Detect which cell encompasses the target text, then output its [x, y] center coordinate. 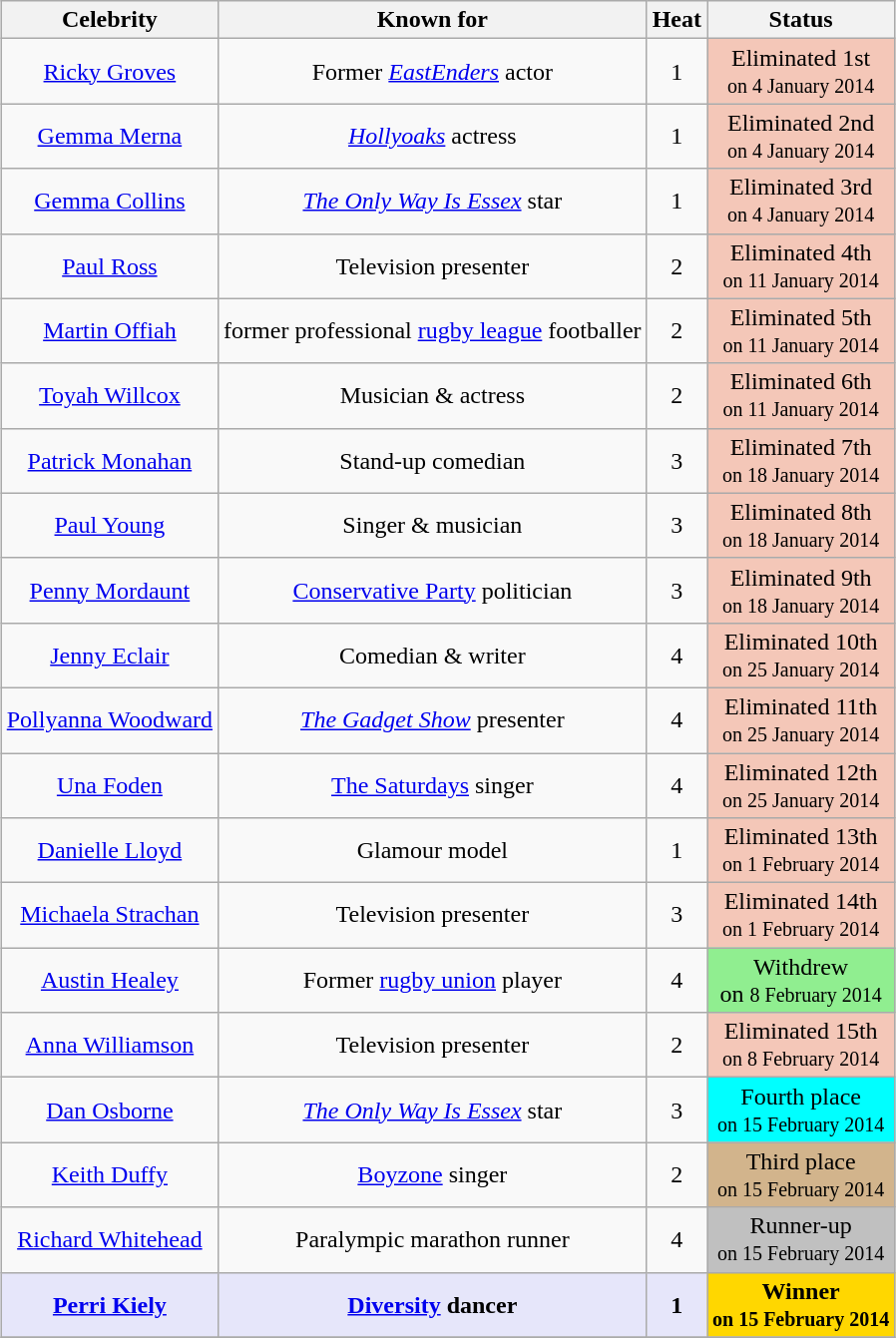
Anna Williamson [110, 1046]
Dan Osborne [110, 1110]
former professional rugby league footballer [433, 331]
Gemma Collins [110, 202]
Gemma Merna [110, 136]
Patrick Monahan [110, 461]
Conservative Party politician [433, 591]
The Saturdays singer [433, 784]
Runner-upon 15 February 2014 [801, 1239]
Richard Whitehead [110, 1239]
Danielle Lloyd [110, 850]
Eliminated 4thon 11 January 2014 [801, 265]
Boyzone singer [433, 1175]
Paul Ross [110, 265]
Heat [676, 20]
Eliminated 10thon 25 January 2014 [801, 655]
Singer & musician [433, 525]
Penny Mordaunt [110, 591]
Paul Young [110, 525]
Jenny Eclair [110, 655]
Stand-up comedian [433, 461]
Eliminated 1ston 4 January 2014 [801, 72]
Keith Duffy [110, 1175]
Una Foden [110, 784]
Third placeon 15 February 2014 [801, 1175]
Known for [433, 20]
Winneron 15 February 2014 [801, 1305]
Celebrity [110, 20]
The Gadget Show presenter [433, 720]
Eliminated 11thon 25 January 2014 [801, 720]
Status [801, 20]
Eliminated 15thon 8 February 2014 [801, 1046]
Glamour model [433, 850]
Former EastEnders actor [433, 72]
Hollyoaks actress [433, 136]
Paralympic marathon runner [433, 1239]
Musician & actress [433, 395]
Ricky Groves [110, 72]
Michaela Strachan [110, 916]
Eliminated 7thon 18 January 2014 [801, 461]
Toyah Willcox [110, 395]
Eliminated 12thon 25 January 2014 [801, 784]
Eliminated 9thon 18 January 2014 [801, 591]
Eliminated 5thon 11 January 2014 [801, 331]
Eliminated 8thon 18 January 2014 [801, 525]
Austin Healey [110, 980]
Withdrew on 8 February 2014 [801, 980]
Eliminated 13thon 1 February 2014 [801, 850]
Eliminated 6thon 11 January 2014 [801, 395]
Former rugby union player [433, 980]
Eliminated 2ndon 4 January 2014 [801, 136]
Fourth placeon 15 February 2014 [801, 1110]
Eliminated 14thon 1 February 2014 [801, 916]
Comedian & writer [433, 655]
Eliminated 3rdon 4 January 2014 [801, 202]
Diversity dancer [433, 1305]
Martin Offiah [110, 331]
Pollyanna Woodward [110, 720]
Perri Kiely [110, 1305]
